Locate the cell with the specified text and output its [X, Y] center coordinate. 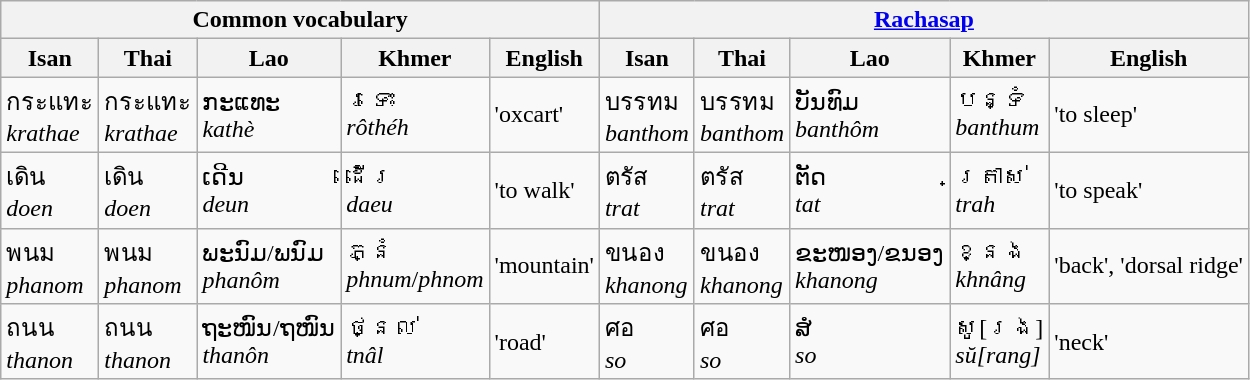
រទេះrôthéh [415, 115]
ຖະໜົນ/ຖໜົນthanôn [269, 342]
'to walk' [544, 190]
ບັນທົມbanthôm [870, 115]
ថ្នល់tnâl [415, 342]
'road' [544, 342]
បន្ទំbanthum [1000, 115]
ដើរdaeu [415, 190]
ເດີນdeun [269, 190]
Common vocabulary [300, 20]
'neck' [1149, 342]
ສໍso [870, 342]
'back', 'dorsal ridge' [1149, 266]
សូ[រង]sŭ[rang] [1000, 342]
Rachasap [924, 20]
ភ្នំphnum/phnom [415, 266]
ຕັດtat [870, 190]
'to sleep' [1149, 115]
'to speak' [1149, 190]
ກະແທະkathè [269, 115]
ພະນົມ/ພນົມphanôm [269, 266]
ត្រាស់trah [1000, 190]
'oxcart' [544, 115]
'mountain' [544, 266]
ຂະໜອງ/ຂນອງkhanong [870, 266]
ខ្នងkhnâng [1000, 266]
